Identify which cell holds the provided text, then report its (X, Y) central coordinate. 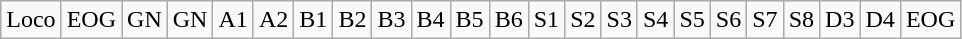
S7 (765, 20)
A2 (273, 20)
B5 (470, 20)
D4 (880, 20)
S5 (692, 20)
B2 (352, 20)
B1 (314, 20)
S6 (728, 20)
S8 (801, 20)
S3 (619, 20)
B3 (392, 20)
B4 (430, 20)
Loco (31, 20)
B6 (508, 20)
S1 (546, 20)
S4 (655, 20)
S2 (583, 20)
A1 (233, 20)
D3 (840, 20)
